Find where the given text appears and provide that cell's center as [x, y] coordinate. 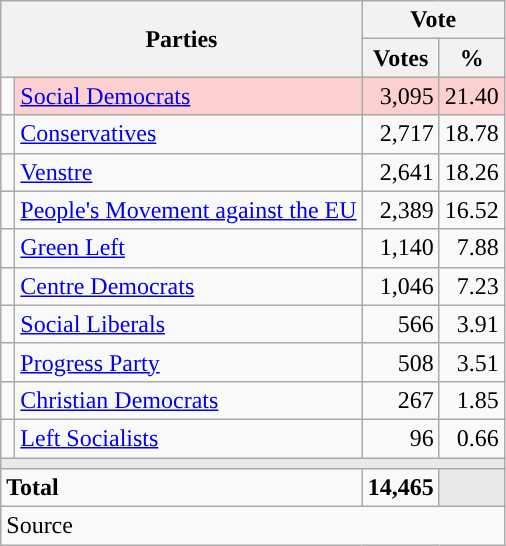
18.26 [472, 172]
Social Democrats [188, 96]
Progress Party [188, 362]
People's Movement against the EU [188, 210]
96 [400, 438]
Total [182, 488]
16.52 [472, 210]
3,095 [400, 96]
Votes [400, 58]
1,140 [400, 248]
1.85 [472, 400]
508 [400, 362]
2,641 [400, 172]
Green Left [188, 248]
2,717 [400, 134]
0.66 [472, 438]
Conservatives [188, 134]
566 [400, 324]
Vote [433, 20]
7.23 [472, 286]
267 [400, 400]
Venstre [188, 172]
7.88 [472, 248]
3.51 [472, 362]
Christian Democrats [188, 400]
21.40 [472, 96]
% [472, 58]
1,046 [400, 286]
Centre Democrats [188, 286]
3.91 [472, 324]
2,389 [400, 210]
14,465 [400, 488]
Source [253, 526]
Social Liberals [188, 324]
Left Socialists [188, 438]
Parties [182, 39]
18.78 [472, 134]
